For the text-containing cell, return its midpoint in (x, y) coordinate format. 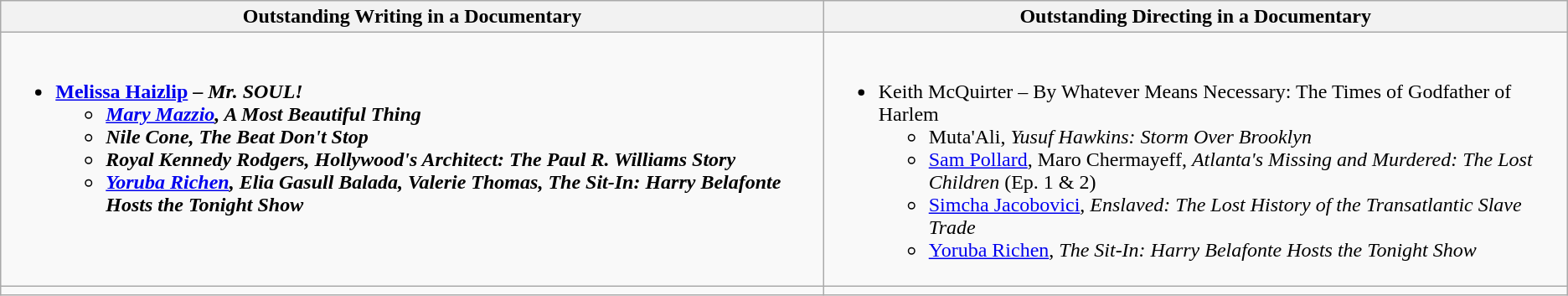
Outstanding Directing in a Documentary (1195, 17)
Outstanding Writing in a Documentary (412, 17)
